Locate the cell with the specified text and output its [x, y] center coordinate. 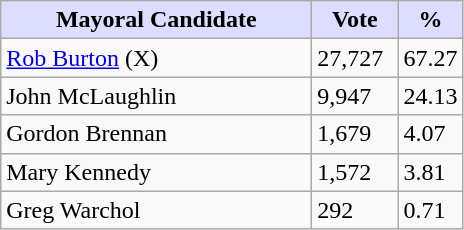
Mary Kennedy [156, 172]
Gordon Brennan [156, 134]
Mayoral Candidate [156, 20]
1,572 [355, 172]
3.81 [430, 172]
0.71 [430, 210]
27,727 [355, 58]
1,679 [355, 134]
John McLaughlin [156, 96]
24.13 [430, 96]
9,947 [355, 96]
292 [355, 210]
Vote [355, 20]
Rob Burton (X) [156, 58]
4.07 [430, 134]
Greg Warchol [156, 210]
% [430, 20]
67.27 [430, 58]
